Detect which cell encompasses the target text, then output its (x, y) center coordinate. 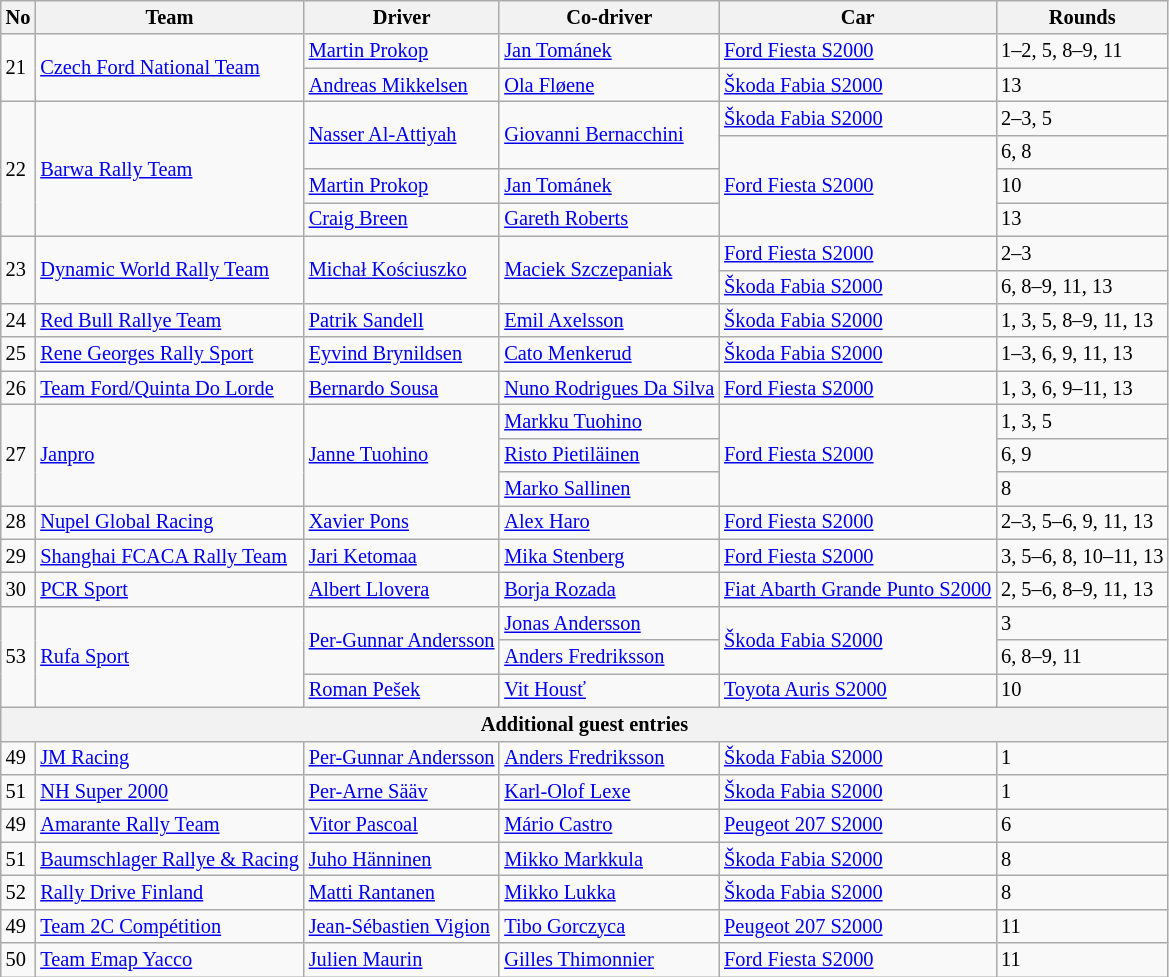
2–3, 5–6, 9, 11, 13 (1082, 522)
Markku Tuohino (609, 421)
Jari Ketomaa (402, 556)
Bernardo Sousa (402, 388)
No (18, 17)
Ola Fløene (609, 85)
Janne Tuohino (402, 454)
3, 5–6, 8, 10–11, 13 (1082, 556)
Per-Arne Sääv (402, 791)
6, 9 (1082, 455)
PCR Sport (169, 589)
Red Bull Rallye Team (169, 320)
1, 3, 5 (1082, 421)
Matti Rantanen (402, 892)
1, 3, 5, 8–9, 11, 13 (1082, 320)
21 (18, 68)
27 (18, 454)
Emil Axelsson (609, 320)
Mário Castro (609, 825)
Xavier Pons (402, 522)
29 (18, 556)
Risto Pietiläinen (609, 455)
Patrik Sandell (402, 320)
2–3 (1082, 253)
Nasser Al-Attiyah (402, 134)
Barwa Rally Team (169, 168)
52 (18, 892)
Dynamic World Rally Team (169, 270)
Gareth Roberts (609, 219)
Additional guest entries (584, 724)
Team (169, 17)
26 (18, 388)
Borja Rozada (609, 589)
6, 8–9, 11, 13 (1082, 287)
Juho Hänninen (402, 859)
1, 3, 6, 9–11, 13 (1082, 388)
NH Super 2000 (169, 791)
Team Emap Yacco (169, 960)
Shanghai FCACA Rally Team (169, 556)
Vitor Pascoal (402, 825)
30 (18, 589)
Giovanni Bernacchini (609, 134)
Baumschlager Rallye & Racing (169, 859)
2–3, 5 (1082, 118)
Team 2C Compétition (169, 926)
25 (18, 354)
2, 5–6, 8–9, 11, 13 (1082, 589)
Albert Llovera (402, 589)
6, 8 (1082, 152)
Toyota Auris S2000 (858, 690)
Tibo Gorczyca (609, 926)
50 (18, 960)
Nuno Rodrigues Da Silva (609, 388)
Eyvind Brynildsen (402, 354)
Amarante Rally Team (169, 825)
Mika Stenberg (609, 556)
Rene Georges Rally Sport (169, 354)
Vit Housť (609, 690)
Maciek Szczepaniak (609, 270)
Marko Sallinen (609, 489)
Jonas Andersson (609, 623)
6, 8–9, 11 (1082, 657)
53 (18, 656)
Rufa Sport (169, 656)
1–2, 5, 8–9, 11 (1082, 51)
Rounds (1082, 17)
JM Racing (169, 758)
Karl-Olof Lexe (609, 791)
Rally Drive Finland (169, 892)
Cato Menkerud (609, 354)
Andreas Mikkelsen (402, 85)
Gilles Thimonnier (609, 960)
23 (18, 270)
Driver (402, 17)
3 (1082, 623)
Mikko Markkula (609, 859)
28 (18, 522)
Michał Kościuszko (402, 270)
Nupel Global Racing (169, 522)
Roman Pešek (402, 690)
Car (858, 17)
Team Ford/Quinta Do Lorde (169, 388)
Alex Haro (609, 522)
Craig Breen (402, 219)
Czech Ford National Team (169, 68)
Co-driver (609, 17)
Fiat Abarth Grande Punto S2000 (858, 589)
Janpro (169, 454)
Julien Maurin (402, 960)
22 (18, 168)
Jean-Sébastien Vigion (402, 926)
Mikko Lukka (609, 892)
24 (18, 320)
1–3, 6, 9, 11, 13 (1082, 354)
6 (1082, 825)
